Determine the (X, Y) coordinate at the center of the cell enclosing the given text.  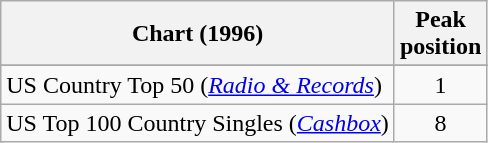
Peakposition (440, 34)
8 (440, 123)
1 (440, 85)
US Top 100 Country Singles (Cashbox) (198, 123)
US Country Top 50 (Radio & Records) (198, 85)
Chart (1996) (198, 34)
